Output the (x, y) coordinate of the center of the cell containing the given text.  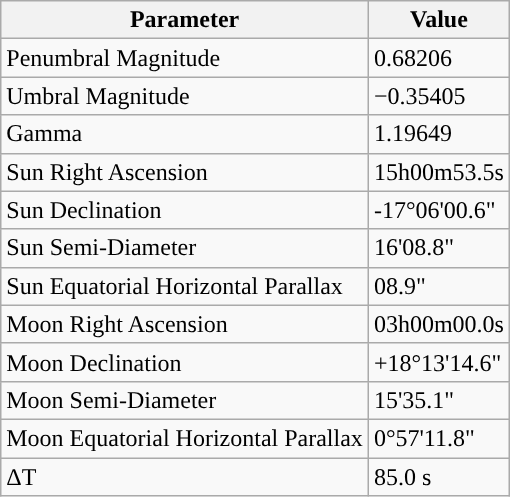
−0.35405 (438, 96)
Sun Equatorial Horizontal Parallax (185, 286)
Gamma (185, 134)
03h00m00.0s (438, 324)
1.19649 (438, 134)
Parameter (185, 20)
16'08.8" (438, 248)
Value (438, 20)
0.68206 (438, 58)
Moon Semi-Diameter (185, 400)
-17°06'00.6" (438, 210)
Moon Equatorial Horizontal Parallax (185, 438)
85.0 s (438, 477)
ΔT (185, 477)
Penumbral Magnitude (185, 58)
15h00m53.5s (438, 172)
08.9" (438, 286)
Sun Declination (185, 210)
Sun Right Ascension (185, 172)
Moon Declination (185, 362)
Moon Right Ascension (185, 324)
Umbral Magnitude (185, 96)
15'35.1" (438, 400)
0°57'11.8" (438, 438)
+18°13'14.6" (438, 362)
Sun Semi-Diameter (185, 248)
